Determine the [X, Y] coordinate at the center of the cell enclosing the given text.  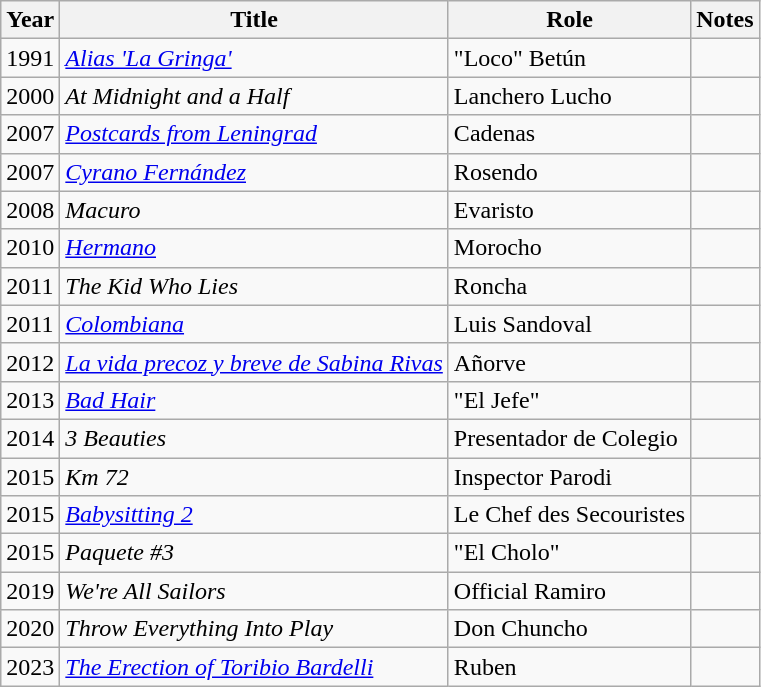
Km 72 [254, 477]
2019 [30, 591]
2023 [30, 667]
Title [254, 20]
2014 [30, 438]
Throw Everything Into Play [254, 629]
Don Chuncho [569, 629]
"Loco" Betún [569, 58]
Morocho [569, 248]
2012 [30, 362]
2008 [30, 210]
Year [30, 20]
Bad Hair [254, 400]
2013 [30, 400]
3 Beauties [254, 438]
Luis Sandoval [569, 324]
At Midnight and a Half [254, 96]
Presentador de Colegio [569, 438]
2000 [30, 96]
Evaristo [569, 210]
Ruben [569, 667]
Le Chef des Secouristes [569, 515]
Rosendo [569, 172]
2020 [30, 629]
The Erection of Toribio Bardelli [254, 667]
Lanchero Lucho [569, 96]
Macuro [254, 210]
Alias 'La Gringa' [254, 58]
"El Cholo" [569, 553]
Babysitting 2 [254, 515]
Role [569, 20]
2010 [30, 248]
Cadenas [569, 134]
The Kid Who Lies [254, 286]
La vida precoz y breve de Sabina Rivas [254, 362]
Notes [725, 20]
Cyrano Fernández [254, 172]
Colombiana [254, 324]
Añorve [569, 362]
1991 [30, 58]
"El Jefe" [569, 400]
We're All Sailors [254, 591]
Postcards from Leningrad [254, 134]
Official Ramiro [569, 591]
Paquete #3 [254, 553]
Hermano [254, 248]
Roncha [569, 286]
Inspector Parodi [569, 477]
